For the text-containing cell, return its midpoint in [X, Y] coordinate format. 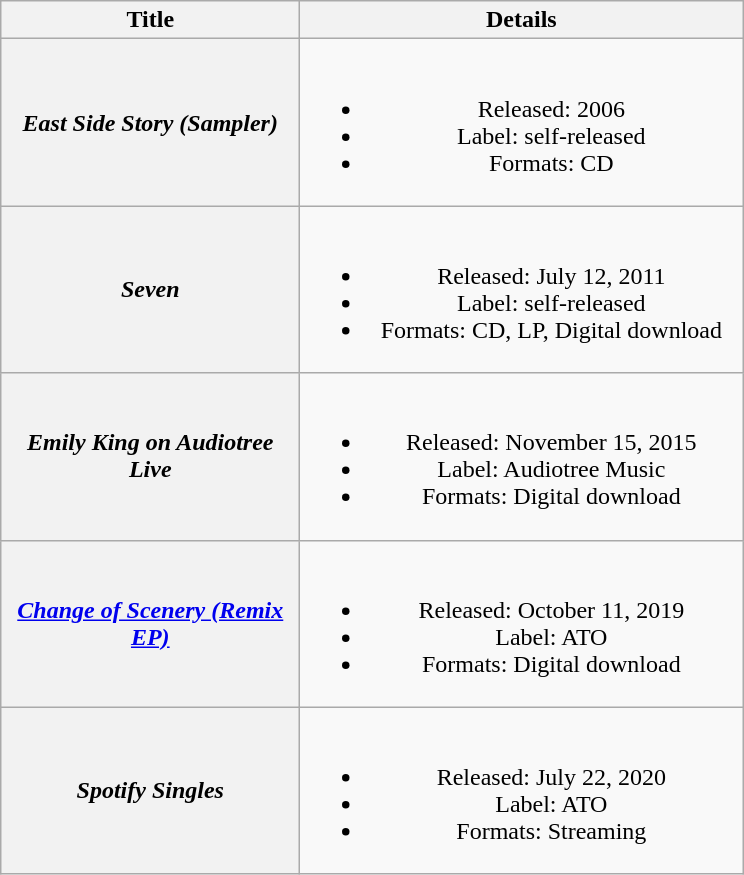
Released: November 15, 2015Label: Audiotree MusicFormats: Digital download [522, 456]
Released: October 11, 2019Label: ATOFormats: Digital download [522, 624]
Released: July 22, 2020Label: ATOFormats: Streaming [522, 790]
Spotify Singles [150, 790]
Released: July 12, 2011Label: self-releasedFormats: CD, LP, Digital download [522, 290]
Seven [150, 290]
Emily King on Audiotree Live [150, 456]
Title [150, 20]
Details [522, 20]
Released: 2006Label: self-releasedFormats: CD [522, 122]
Change of Scenery (Remix EP) [150, 624]
East Side Story (Sampler) [150, 122]
